Capture the cell that displays the provided text and extract its [x, y] central coordinate. 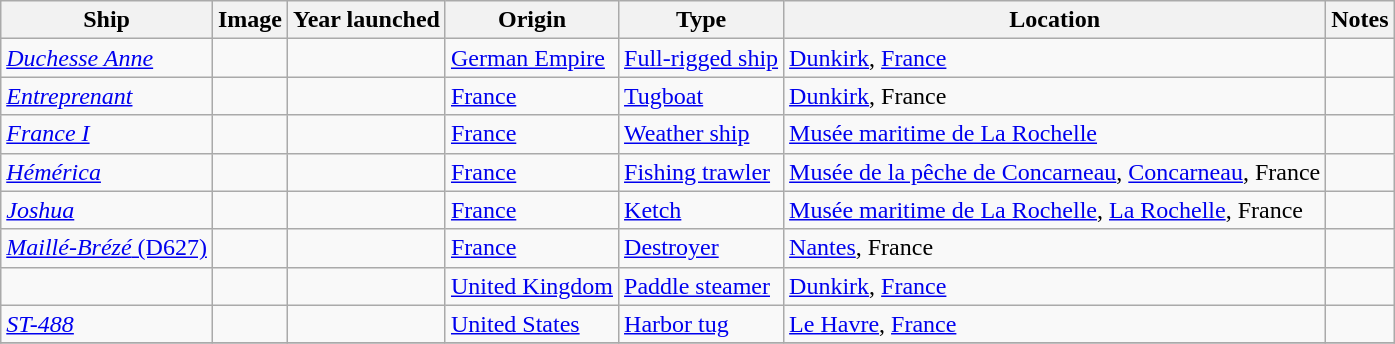
Year launched [366, 20]
Paddle steamer [702, 286]
Weather ship [702, 134]
Ketch [702, 210]
Musée maritime de La Rochelle, La Rochelle, France [1055, 210]
Image [250, 20]
German Empire [532, 58]
Full-rigged ship [702, 58]
Duchesse Anne [107, 58]
Type [702, 20]
Harbor tug [702, 324]
Notes [1360, 20]
Maillé-Brézé (D627) [107, 248]
Location [1055, 20]
Le Havre, France [1055, 324]
Hémérica [107, 172]
Musée de la pêche de Concarneau, Concarneau, France [1055, 172]
Destroyer [702, 248]
France I [107, 134]
Fishing trawler [702, 172]
Nantes, France [1055, 248]
Ship [107, 20]
Origin [532, 20]
United Kingdom [532, 286]
Musée maritime de La Rochelle [1055, 134]
ST-488 [107, 324]
Entreprenant [107, 96]
Tugboat [702, 96]
Joshua [107, 210]
United States [532, 324]
